Capture the cell that displays the provided text and extract its [x, y] central coordinate. 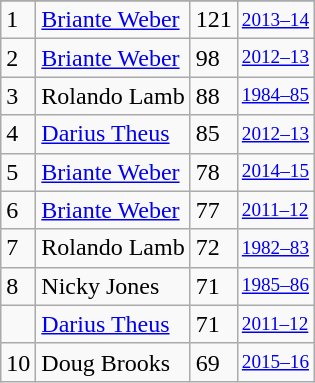
10 [18, 362]
6 [18, 210]
8 [18, 286]
5 [18, 172]
Doug Brooks [113, 362]
98 [214, 58]
2013–14 [275, 20]
Nicky Jones [113, 286]
3 [18, 96]
2014–15 [275, 172]
72 [214, 248]
69 [214, 362]
2 [18, 58]
1984–85 [275, 96]
121 [214, 20]
2015–16 [275, 362]
7 [18, 248]
1 [18, 20]
88 [214, 96]
78 [214, 172]
4 [18, 134]
77 [214, 210]
1982–83 [275, 248]
1985–86 [275, 286]
85 [214, 134]
